Pinpoint the cell where the given text exists, returning its [X, Y] midpoint coordinate. 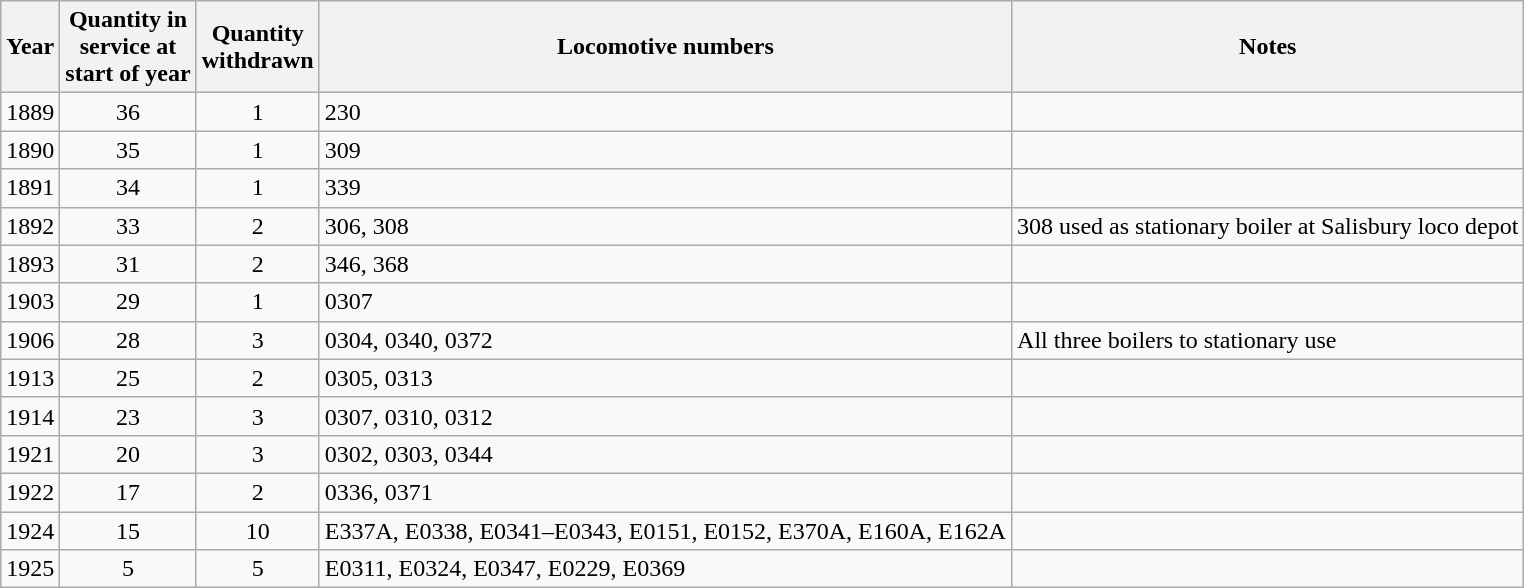
309 [665, 150]
230 [665, 112]
Quantity inservice atstart of year [128, 47]
1903 [30, 302]
306, 308 [665, 226]
1913 [30, 378]
28 [128, 340]
Locomotive numbers [665, 47]
1921 [30, 454]
Notes [1268, 47]
0304, 0340, 0372 [665, 340]
308 used as stationary boiler at Salisbury loco depot [1268, 226]
0336, 0371 [665, 492]
E0311, E0324, E0347, E0229, E0369 [665, 569]
339 [665, 188]
1925 [30, 569]
0307, 0310, 0312 [665, 416]
0307 [665, 302]
0305, 0313 [665, 378]
1906 [30, 340]
15 [128, 531]
E337A, E0338, E0341–E0343, E0151, E0152, E370A, E160A, E162A [665, 531]
0302, 0303, 0344 [665, 454]
1893 [30, 264]
17 [128, 492]
1924 [30, 531]
34 [128, 188]
1922 [30, 492]
All three boilers to stationary use [1268, 340]
1891 [30, 188]
1890 [30, 150]
36 [128, 112]
31 [128, 264]
Quantitywithdrawn [258, 47]
33 [128, 226]
25 [128, 378]
23 [128, 416]
1892 [30, 226]
1914 [30, 416]
Year [30, 47]
346, 368 [665, 264]
10 [258, 531]
1889 [30, 112]
35 [128, 150]
20 [128, 454]
29 [128, 302]
